Search for the cell housing the specified text and yield its [X, Y] center coordinate. 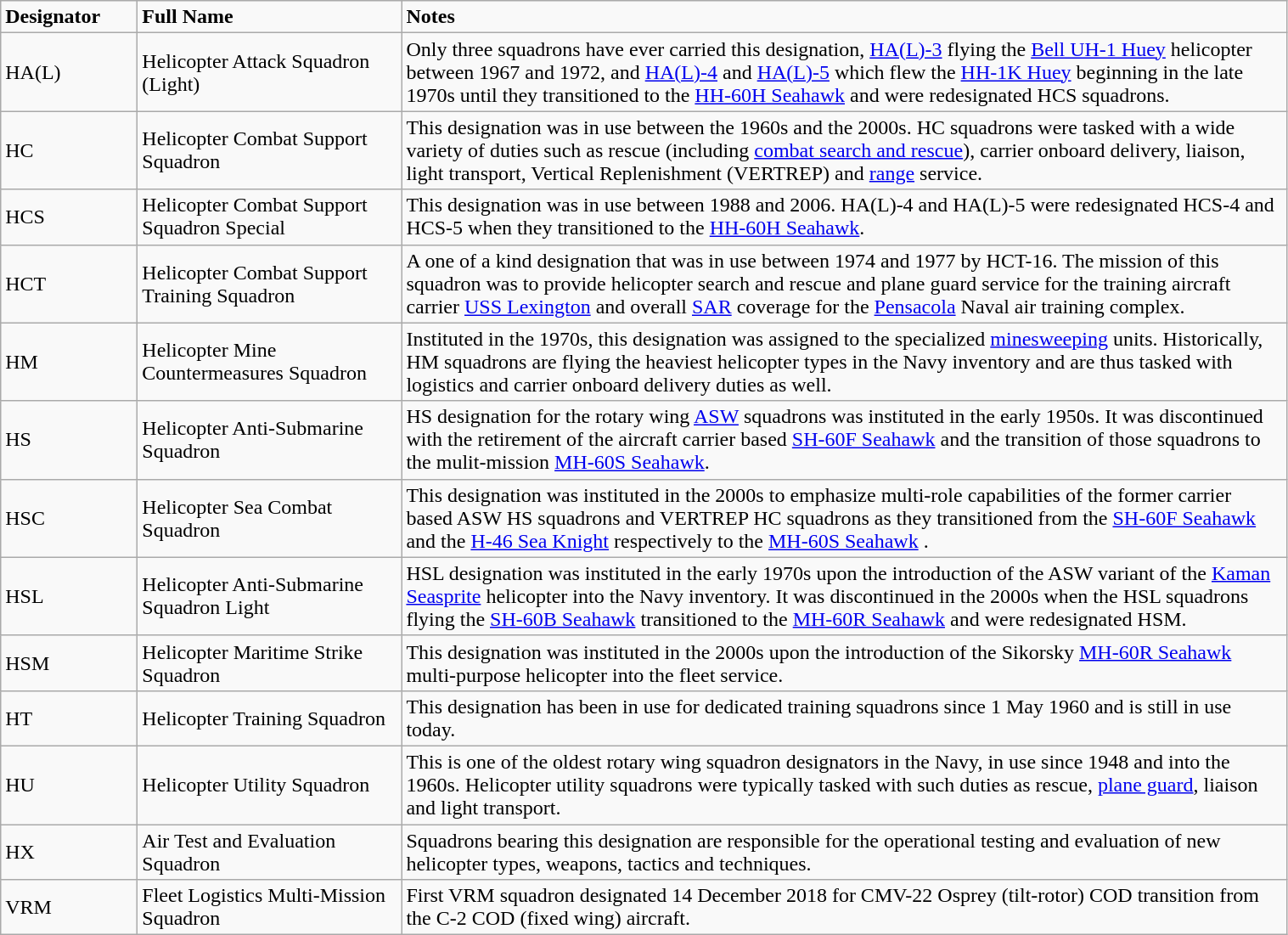
HSL [70, 596]
Helicopter Training Squadron [270, 718]
HCT [70, 284]
Notes [844, 17]
Designator [70, 17]
Full Name [270, 17]
Helicopter Maritime Strike Squadron [270, 662]
Helicopter Combat Support Squadron [270, 150]
HCS [70, 217]
Helicopter Mine Countermeasures Squadron [270, 362]
Helicopter Combat Support Squadron Special [270, 217]
Air Test and Evaluation Squadron [270, 851]
Fleet Logistics Multi-Mission Squadron [270, 907]
HC [70, 150]
Helicopter Anti-Submarine Squadron [270, 440]
HSM [70, 662]
This designation was instituted in the 2000s upon the introduction of the Sikorsky MH-60R Seahawk multi-purpose helicopter into the fleet service. [844, 662]
HU [70, 785]
Helicopter Attack Squadron (Light) [270, 72]
HM [70, 362]
HSC [70, 518]
This designation has been in use for dedicated training squadrons since 1 May 1960 and is still in use today. [844, 718]
HS [70, 440]
First VRM squadron designated 14 December 2018 for CMV-22 Osprey (tilt-rotor) COD transition from the C-2 COD (fixed wing) aircraft. [844, 907]
HT [70, 718]
Helicopter Anti-Submarine Squadron Light [270, 596]
HX [70, 851]
VRM [70, 907]
Helicopter Combat Support Training Squadron [270, 284]
Helicopter Utility Squadron [270, 785]
HA(L) [70, 72]
Helicopter Sea Combat Squadron [270, 518]
